Return (x, y) of the center of cell containing provided text 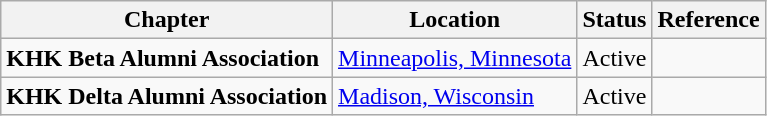
Reference (708, 20)
Madison, Wisconsin (455, 96)
KHK Beta Alumni Association (167, 58)
Status (614, 20)
KHK Delta Alumni Association (167, 96)
Location (455, 20)
Chapter (167, 20)
Minneapolis, Minnesota (455, 58)
